Pinpoint the cell where the given text exists, returning its (X, Y) midpoint coordinate. 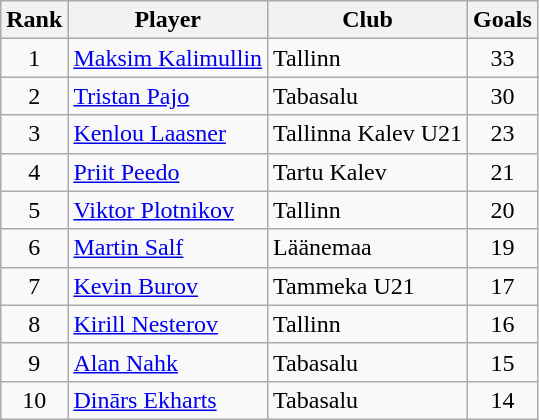
23 (503, 134)
Dinārs Ekharts (168, 400)
Kevin Burov (168, 286)
9 (34, 362)
Kenlou Laasner (168, 134)
Priit Peedo (168, 172)
21 (503, 172)
Tartu Kalev (368, 172)
14 (503, 400)
Goals (503, 20)
Läänemaa (368, 248)
33 (503, 58)
Martin Salf (168, 248)
2 (34, 96)
Tristan Pajo (168, 96)
30 (503, 96)
7 (34, 286)
8 (34, 324)
16 (503, 324)
Club (368, 20)
Tallinna Kalev U21 (368, 134)
10 (34, 400)
3 (34, 134)
4 (34, 172)
20 (503, 210)
Alan Nahk (168, 362)
1 (34, 58)
Tammeka U21 (368, 286)
6 (34, 248)
Kirill Nesterov (168, 324)
15 (503, 362)
Player (168, 20)
19 (503, 248)
5 (34, 210)
Viktor Plotnikov (168, 210)
Rank (34, 20)
17 (503, 286)
Maksim Kalimullin (168, 58)
